Scan for the cell matching the given text and deliver its (x, y) coordinate at center. 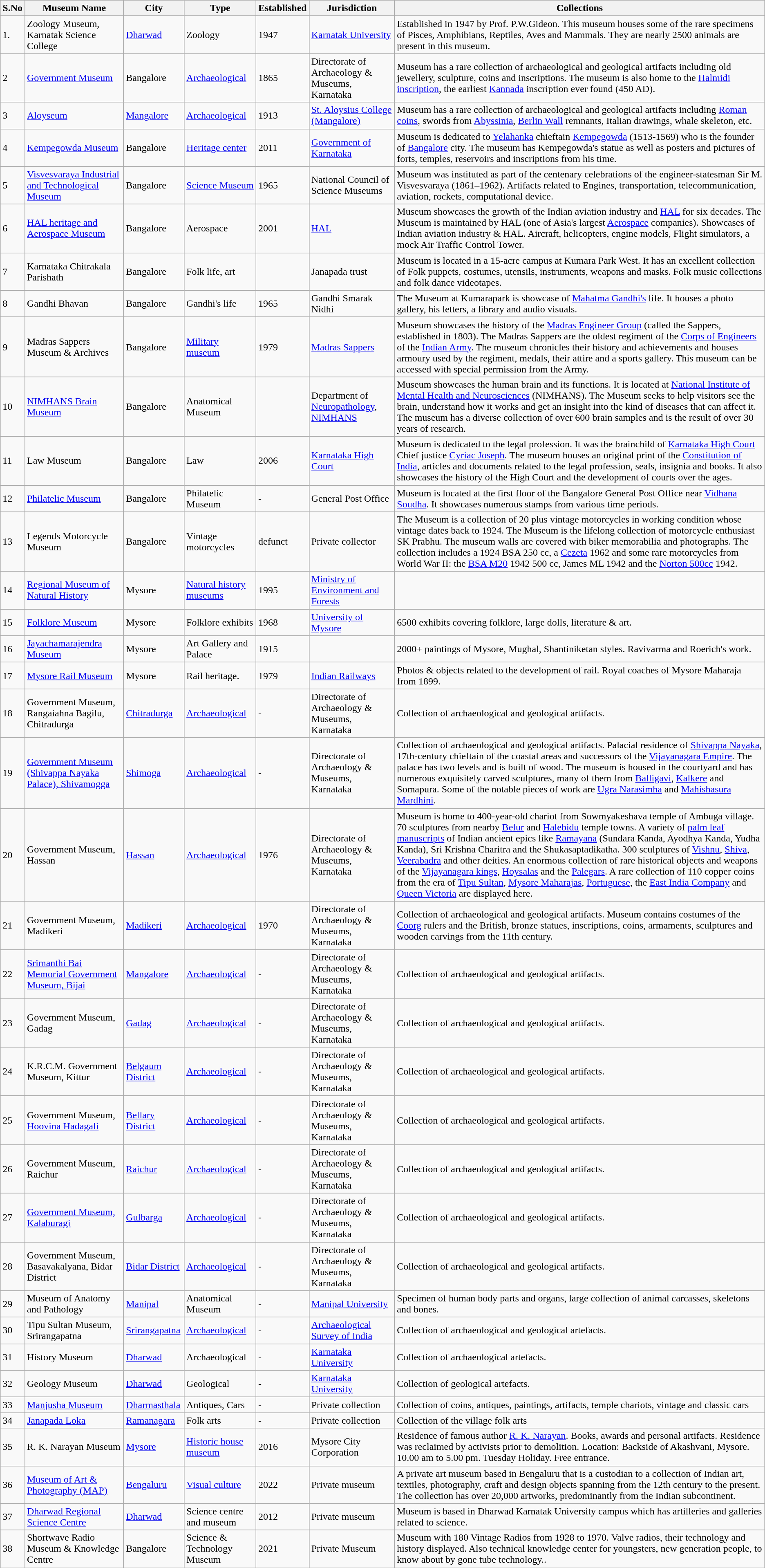
Srimanthi Bai Memorial Government Museum, Bijai (74, 974)
Heritage center (220, 148)
2000+ paintings of Mysore, Mughal, Shantiniketan styles. Ravivarma and Roerich's work. (579, 649)
34 (13, 1420)
16 (13, 649)
Kempegowda Museum (74, 148)
Government Museum, Gadag (74, 1023)
33 (13, 1405)
Folk arts (220, 1420)
14 (13, 590)
S.No (13, 8)
The Museum at Kumarapark is showcase of Mahatma Gandhi's life. It houses a photo gallery, his letters, a library and audio visuals. (579, 303)
Antiques, Cars (220, 1405)
17 (13, 675)
6 (13, 228)
HAL (352, 228)
2011 (282, 148)
Government Museum, Hoovina Hadagali (74, 1120)
Hassan (154, 855)
Shimoga (154, 773)
5 (13, 185)
Law (220, 460)
20 (13, 855)
Manipal University (352, 1304)
General Post Office (352, 498)
Bellary District (154, 1120)
Ramanagara (154, 1420)
Madras Sappers Museum & Archives (74, 347)
Gandhi Smarak Nidhi (352, 303)
1947 (282, 35)
Established (282, 8)
Madikeri (154, 926)
6500 exhibits covering folklore, large dolls, literature & art. (579, 622)
9 (13, 347)
Folklore Museum (74, 622)
R. K. Narayan Museum (74, 1447)
1915 (282, 649)
2 (13, 78)
Department of Neuropathology, NIMHANS (352, 406)
23 (13, 1023)
Gadag (154, 1023)
Art Gallery and Palace (220, 649)
12 (13, 498)
Government Museum, Basavakalyana, Bidar District (74, 1267)
Srirangapatna (154, 1330)
Shortwave Radio Museum & Knowledge Centre (74, 1549)
Gandhi's life (220, 303)
1. (13, 35)
13 (13, 542)
2021 (282, 1549)
Science centre and museum (220, 1517)
28 (13, 1267)
29 (13, 1304)
Type (220, 8)
Collection of archaeological artefacts. (579, 1357)
Science Museum (220, 185)
30 (13, 1330)
Bengaluru (154, 1485)
7 (13, 271)
Indian Railways (352, 675)
38 (13, 1549)
25 (13, 1120)
1865 (282, 78)
Geological (220, 1384)
Manipal (154, 1304)
Visvesvaraya Industrial and Technological Museum (74, 185)
Gandhi Bhavan (74, 303)
HAL heritage and Aerospace Museum (74, 228)
Chitradurga (154, 713)
Raichur (154, 1169)
Janapada trust (352, 271)
1913 (282, 115)
University of Mysore (352, 622)
26 (13, 1169)
Jayachamarajendra Museum (74, 649)
Madras Sappers (352, 347)
Janapada Loka (74, 1420)
Rail heritage. (220, 675)
2022 (282, 1485)
Law Museum (74, 460)
19 (13, 773)
2012 (282, 1517)
Zoology (220, 35)
Aerospace (220, 228)
Collection of coins, antiques, paintings, artifacts, temple chariots, vintage and classic cars (579, 1405)
Regional Museum of Natural History (74, 590)
8 (13, 303)
Photos & objects related to the development of rail. Royal coaches of Mysore Maharaja from 1899. (579, 675)
Collection of the village folk arts (579, 1420)
Folk life, art (220, 271)
15 (13, 622)
Collection of geological artefacts. (579, 1384)
3 (13, 115)
Bidar District (154, 1267)
History Museum (74, 1357)
Government Museum (74, 78)
Vintage motorcycles (220, 542)
10 (13, 406)
Government Museum, Madikeri (74, 926)
Archaeological Survey of India (352, 1330)
Gulbarga (154, 1218)
Government of Karnataka (352, 148)
Zoology Museum, Karnatak Science College (74, 35)
Folklore exhibits (220, 622)
Manjusha Museum (74, 1405)
Historic house museum (220, 1447)
36 (13, 1485)
24 (13, 1071)
Mysore Rail Museum (74, 675)
Government Museum, Raichur (74, 1169)
1970 (282, 926)
21 (13, 926)
Belgaum District (154, 1071)
National Council of Science Museums (352, 185)
Karnatak University (352, 35)
Tipu Sultan Museum, Srirangapatna (74, 1330)
1968 (282, 622)
Government Museum, Hassan (74, 855)
1976 (282, 855)
defunct (282, 542)
Science & Technology Museum (220, 1549)
32 (13, 1384)
22 (13, 974)
St. Aloysius College (Mangalore) (352, 115)
2006 (282, 460)
Collection of archaeological and geological artefacts. (579, 1330)
Dharwad Regional Science Centre (74, 1517)
Museum of Art & Photography (MAP) (74, 1485)
Visual culture (220, 1485)
27 (13, 1218)
Karnataka Chitrakala Parishath (74, 271)
31 (13, 1357)
Natural history museums (220, 590)
2016 (282, 1447)
35 (13, 1447)
Dharmasthala (154, 1405)
Legends Motorcycle Museum (74, 542)
18 (13, 713)
Government Museum (Shivappa Nayaka Palace), Shivamogga (74, 773)
Military museum (220, 347)
2001 (282, 228)
Museum of Anatomy and Pathology (74, 1304)
Ministry of Environment and Forests (352, 590)
Government Museum, Rangaiahna Bagilu, Chitradurga (74, 713)
Geology Museum (74, 1384)
Jurisdiction (352, 8)
Private collector (352, 542)
Karnataka High Court (352, 460)
K.R.C.M. Government Museum, Kittur (74, 1071)
Museum Name (74, 8)
1995 (282, 590)
Mysore City Corporation (352, 1447)
11 (13, 460)
37 (13, 1517)
Private Museum (352, 1549)
Museum is based in Dharwad Karnatak University campus which has artilleries and galleries related to science. (579, 1517)
NIMHANS Brain Museum (74, 406)
Aloyseum (74, 115)
City (154, 8)
Collections (579, 8)
Specimen of human body parts and organs, large collection of animal carcasses, skeletons and bones. (579, 1304)
4 (13, 148)
Government Museum, Kalaburagi (74, 1218)
